Scan for the cell matching the given text and deliver its [x, y] coordinate at center. 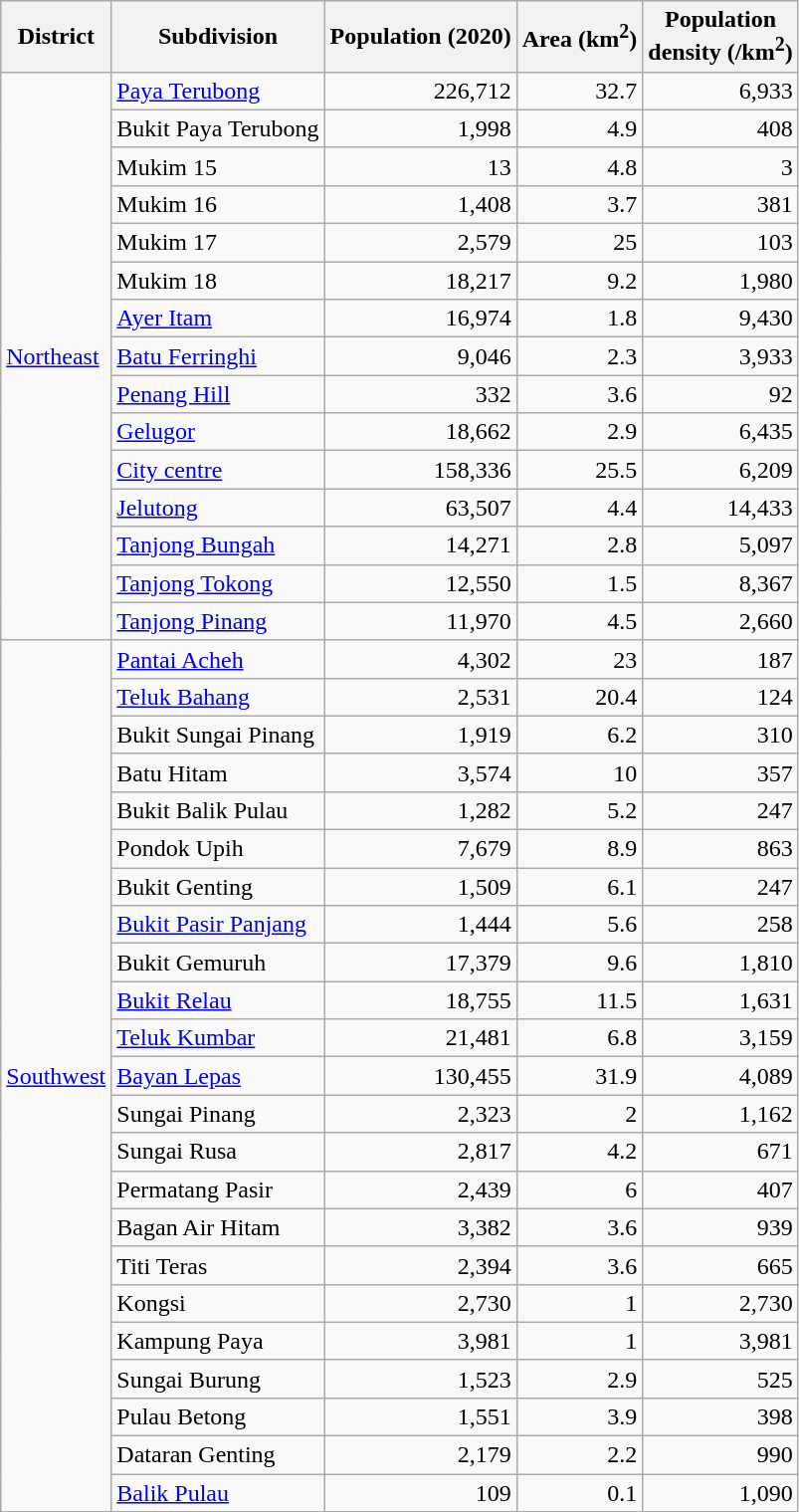
130,455 [420, 1076]
2,179 [420, 1455]
32.7 [579, 91]
5.2 [579, 810]
Balik Pulau [218, 1493]
Jelutong [218, 508]
525 [720, 1379]
124 [720, 697]
10 [579, 772]
4.5 [579, 621]
Area (km2) [579, 37]
1,523 [420, 1379]
1,919 [420, 735]
18,662 [420, 432]
3,933 [720, 356]
1.5 [579, 583]
863 [720, 849]
Bukit Relau [218, 1000]
Kongsi [218, 1303]
9,046 [420, 356]
8,367 [720, 583]
20.4 [579, 697]
1,980 [720, 281]
1,282 [420, 810]
1,810 [720, 963]
Mukim 18 [218, 281]
1,162 [720, 1114]
Penang Hill [218, 394]
Northeast [56, 356]
1,998 [420, 128]
2 [579, 1114]
Ayer Itam [218, 319]
14,433 [720, 508]
408 [720, 128]
Sungai Rusa [218, 1152]
16,974 [420, 319]
4,089 [720, 1076]
25 [579, 243]
4.9 [579, 128]
6 [579, 1189]
63,507 [420, 508]
258 [720, 925]
25.5 [579, 470]
Bukit Paya Terubong [218, 128]
6.1 [579, 887]
Subdivision [218, 37]
3,159 [720, 1038]
4.8 [579, 166]
Population (2020) [420, 37]
Titi Teras [218, 1265]
226,712 [420, 91]
Bukit Genting [218, 887]
109 [420, 1493]
9.6 [579, 963]
939 [720, 1227]
3,382 [420, 1227]
Gelugor [218, 432]
6,209 [720, 470]
23 [579, 659]
District [56, 37]
158,336 [420, 470]
Pulau Betong [218, 1416]
31.9 [579, 1076]
3.9 [579, 1416]
187 [720, 659]
Batu Ferringhi [218, 356]
4.2 [579, 1152]
2,394 [420, 1265]
671 [720, 1152]
3,574 [420, 772]
11,970 [420, 621]
1,408 [420, 204]
1,444 [420, 925]
Teluk Bahang [218, 697]
2,579 [420, 243]
1,090 [720, 1493]
9.2 [579, 281]
Batu Hitam [218, 772]
332 [420, 394]
Bayan Lepas [218, 1076]
Sungai Pinang [218, 1114]
2,660 [720, 621]
2,439 [420, 1189]
2,817 [420, 1152]
1,509 [420, 887]
2.3 [579, 356]
Bukit Sungai Pinang [218, 735]
Tanjong Tokong [218, 583]
665 [720, 1265]
6.8 [579, 1038]
14,271 [420, 545]
Southwest [56, 1075]
Tanjong Bungah [218, 545]
Populationdensity (/km2) [720, 37]
Tanjong Pinang [218, 621]
5,097 [720, 545]
Pantai Acheh [218, 659]
21,481 [420, 1038]
2.2 [579, 1455]
Bukit Gemuruh [218, 963]
Bukit Balik Pulau [218, 810]
Mukim 17 [218, 243]
17,379 [420, 963]
Bagan Air Hitam [218, 1227]
103 [720, 243]
Mukim 15 [218, 166]
11.5 [579, 1000]
Paya Terubong [218, 91]
2,531 [420, 697]
3 [720, 166]
381 [720, 204]
18,217 [420, 281]
Kampung Paya [218, 1341]
0.1 [579, 1493]
990 [720, 1455]
Bukit Pasir Panjang [218, 925]
18,755 [420, 1000]
1.8 [579, 319]
6.2 [579, 735]
398 [720, 1416]
13 [420, 166]
92 [720, 394]
7,679 [420, 849]
8.9 [579, 849]
2.8 [579, 545]
310 [720, 735]
Permatang Pasir [218, 1189]
City centre [218, 470]
407 [720, 1189]
1,551 [420, 1416]
12,550 [420, 583]
Pondok Upih [218, 849]
Teluk Kumbar [218, 1038]
Mukim 16 [218, 204]
1,631 [720, 1000]
5.6 [579, 925]
6,435 [720, 432]
Sungai Burung [218, 1379]
6,933 [720, 91]
9,430 [720, 319]
3.7 [579, 204]
4.4 [579, 508]
Dataran Genting [218, 1455]
4,302 [420, 659]
357 [720, 772]
2,323 [420, 1114]
